Return the [X, Y] coordinate for the center point of the cell that contains the specified text.  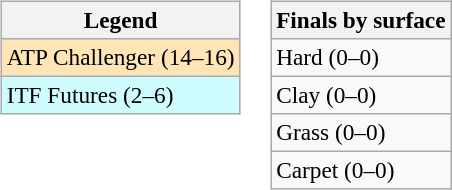
Legend [120, 20]
Finals by surface [361, 20]
Hard (0–0) [361, 57]
ATP Challenger (14–16) [120, 57]
Clay (0–0) [361, 95]
Grass (0–0) [361, 133]
ITF Futures (2–6) [120, 95]
Carpet (0–0) [361, 171]
